Find where the given text appears and provide that cell's center as (X, Y) coordinate. 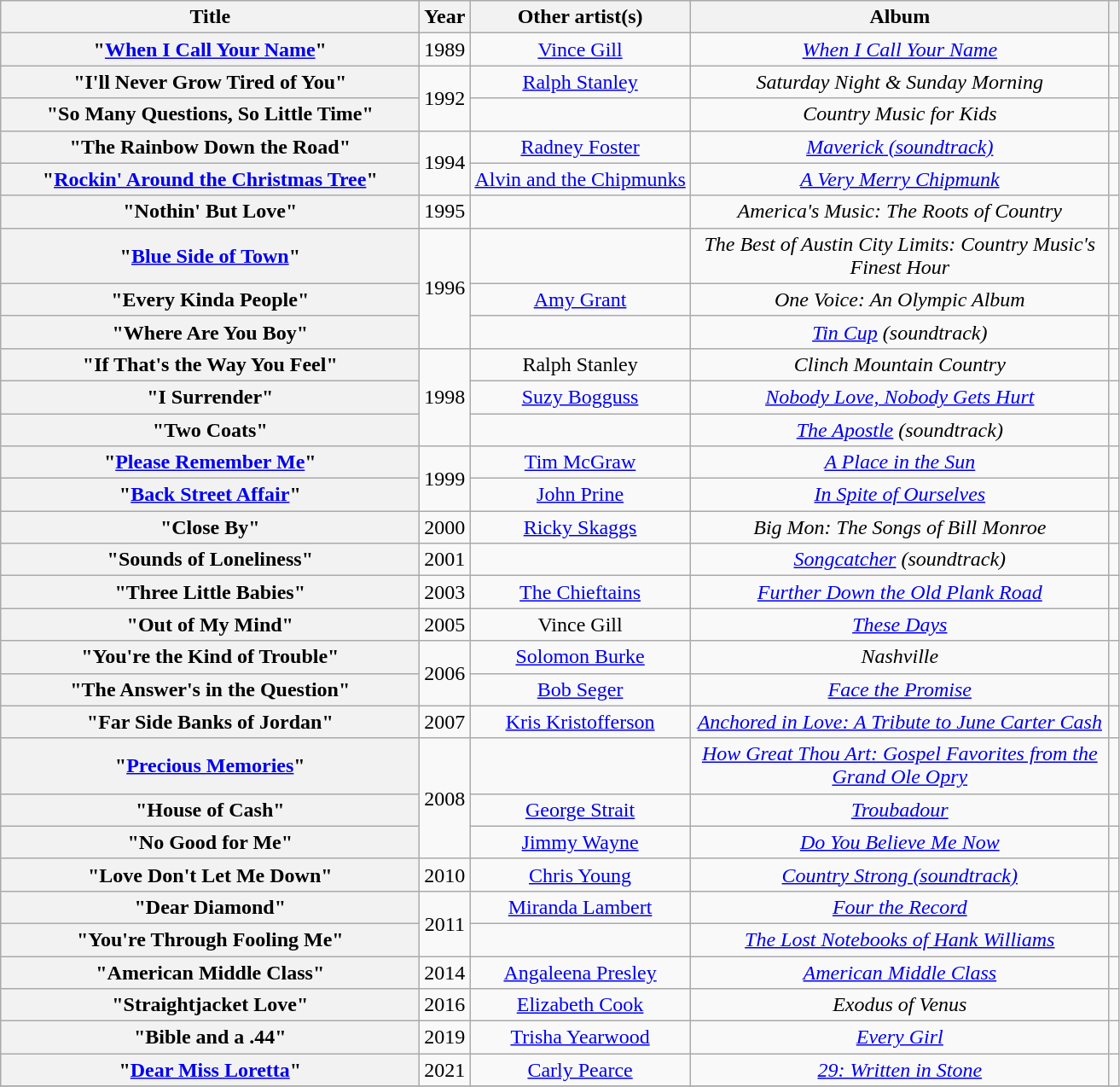
Elizabeth Cook (580, 1005)
"No Good for Me" (210, 842)
Tim McGraw (580, 462)
"Three Little Babies" (210, 592)
"I Surrender" (210, 397)
Face the Promise (899, 689)
Further Down the Old Plank Road (899, 592)
Every Girl (899, 1038)
"The Rainbow Down the Road" (210, 147)
Bob Seger (580, 689)
Songcatcher (soundtrack) (899, 560)
Title (210, 17)
"Two Coats" (210, 429)
2001 (445, 560)
The Lost Notebooks of Hank Williams (899, 939)
Trisha Yearwood (580, 1038)
2008 (445, 799)
Four the Record (899, 907)
America's Music: The Roots of Country (899, 212)
Chris Young (580, 875)
"I'll Never Grow Tired of You" (210, 82)
"The Answer's in the Question" (210, 689)
"So Many Questions, So Little Time" (210, 114)
Ricky Skaggs (580, 527)
Carly Pearce (580, 1070)
2016 (445, 1005)
The Chieftains (580, 592)
Angaleena Presley (580, 972)
Troubadour (899, 810)
"If That's the Way You Feel" (210, 364)
Miranda Lambert (580, 907)
"You're Through Fooling Me" (210, 939)
Tin Cup (soundtrack) (899, 332)
2005 (445, 625)
1992 (445, 98)
1998 (445, 397)
Suzy Bogguss (580, 397)
In Spite of Ourselves (899, 495)
Clinch Mountain Country (899, 364)
1999 (445, 479)
"Dear Diamond" (210, 907)
"Out of My Mind" (210, 625)
2003 (445, 592)
Alvin and the Chipmunks (580, 179)
Radney Foster (580, 147)
"Love Don't Let Me Down" (210, 875)
Year (445, 17)
29: Written in Stone (899, 1070)
"You're the Kind of Trouble" (210, 657)
How Great Thou Art: Gospel Favorites from the Grand Ole Opry (899, 766)
"Rockin' Around the Christmas Tree" (210, 179)
Amy Grant (580, 299)
2011 (445, 923)
Big Mon: The Songs of Bill Monroe (899, 527)
The Apostle (soundtrack) (899, 429)
Anchored in Love: A Tribute to June Carter Cash (899, 722)
A Very Merry Chipmunk (899, 179)
Solomon Burke (580, 657)
One Voice: An Olympic Album (899, 299)
"Straightjacket Love" (210, 1005)
A Place in the Sun (899, 462)
Do You Believe Me Now (899, 842)
Country Strong (soundtrack) (899, 875)
"Sounds of Loneliness" (210, 560)
John Prine (580, 495)
2007 (445, 722)
2000 (445, 527)
Maverick (soundtrack) (899, 147)
"Blue Side of Town" (210, 256)
"Precious Memories" (210, 766)
"Nothin' But Love" (210, 212)
"Far Side Banks of Jordan" (210, 722)
Nashville (899, 657)
1996 (445, 288)
2014 (445, 972)
"When I Call Your Name" (210, 49)
American Middle Class (899, 972)
"Back Street Affair" (210, 495)
Jimmy Wayne (580, 842)
Exodus of Venus (899, 1005)
"Please Remember Me" (210, 462)
"House of Cash" (210, 810)
1995 (445, 212)
Country Music for Kids (899, 114)
"Close By" (210, 527)
"Bible and a .44" (210, 1038)
Album (899, 17)
These Days (899, 625)
"Dear Miss Loretta" (210, 1070)
When I Call Your Name (899, 49)
1989 (445, 49)
2019 (445, 1038)
2010 (445, 875)
2006 (445, 673)
2021 (445, 1070)
1994 (445, 163)
Saturday Night & Sunday Morning (899, 82)
Nobody Love, Nobody Gets Hurt (899, 397)
George Strait (580, 810)
Kris Kristofferson (580, 722)
Other artist(s) (580, 17)
The Best of Austin City Limits: Country Music's Finest Hour (899, 256)
"Where Are You Boy" (210, 332)
"American Middle Class" (210, 972)
"Every Kinda People" (210, 299)
